For the text-containing cell, return its midpoint in [X, Y] coordinate format. 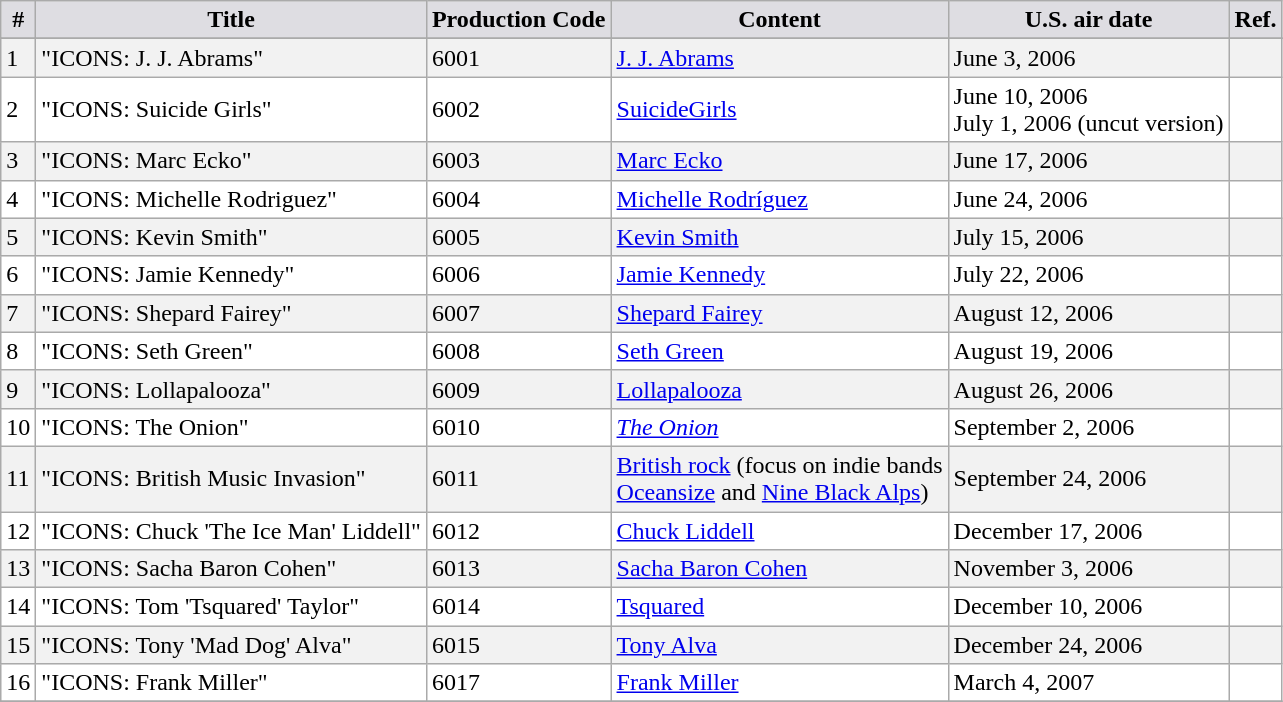
15 [18, 645]
"ICONS: Jamie Kennedy" [232, 275]
10 [18, 427]
June 17, 2006 [1088, 161]
September 24, 2006 [1088, 478]
Michelle Rodríguez [780, 199]
December 17, 2006 [1088, 531]
6007 [518, 313]
6002 [518, 110]
Frank Miller [780, 683]
"ICONS: British Music Invasion" [232, 478]
13 [18, 569]
"ICONS: Tony 'Mad Dog' Alva" [232, 645]
Content [780, 20]
Tony Alva [780, 645]
14 [18, 607]
6009 [518, 389]
16 [18, 683]
"ICONS: Marc Ecko" [232, 161]
"ICONS: J. J. Abrams" [232, 58]
6012 [518, 531]
"ICONS: Seth Green" [232, 351]
# [18, 20]
June 10, 2006July 1, 2006 (uncut version) [1088, 110]
Jamie Kennedy [780, 275]
"ICONS: Kevin Smith" [232, 237]
6008 [518, 351]
Lollapalooza [780, 389]
6015 [518, 645]
"ICONS: Michelle Rodriguez" [232, 199]
Tsquared [780, 607]
Chuck Liddell [780, 531]
6005 [518, 237]
December 10, 2006 [1088, 607]
June 3, 2006 [1088, 58]
6001 [518, 58]
Title [232, 20]
6006 [518, 275]
December 24, 2006 [1088, 645]
U.S. air date [1088, 20]
Marc Ecko [780, 161]
British rock (focus on indie bands Oceansize and Nine Black Alps) [780, 478]
6013 [518, 569]
6014 [518, 607]
"ICONS: Frank Miller" [232, 683]
6003 [518, 161]
Seth Green [780, 351]
"ICONS: Tom 'Tsquared' Taylor" [232, 607]
6017 [518, 683]
Shepard Fairey [780, 313]
"ICONS: Chuck 'The Ice Man' Liddell" [232, 531]
August 19, 2006 [1088, 351]
6004 [518, 199]
"ICONS: Lollapalooza" [232, 389]
September 2, 2006 [1088, 427]
6 [18, 275]
7 [18, 313]
6010 [518, 427]
11 [18, 478]
August 12, 2006 [1088, 313]
Ref. [1256, 20]
Sacha Baron Cohen [780, 569]
3 [18, 161]
July 22, 2006 [1088, 275]
The Onion [780, 427]
"ICONS: Sacha Baron Cohen" [232, 569]
J. J. Abrams [780, 58]
March 4, 2007 [1088, 683]
8 [18, 351]
2 [18, 110]
SuicideGirls [780, 110]
"ICONS: Suicide Girls" [232, 110]
Kevin Smith [780, 237]
6011 [518, 478]
12 [18, 531]
June 24, 2006 [1088, 199]
5 [18, 237]
4 [18, 199]
9 [18, 389]
November 3, 2006 [1088, 569]
Production Code [518, 20]
August 26, 2006 [1088, 389]
"ICONS: Shepard Fairey" [232, 313]
July 15, 2006 [1088, 237]
"ICONS: The Onion" [232, 427]
1 [18, 58]
